For the text-containing cell, return its midpoint in (x, y) coordinate format. 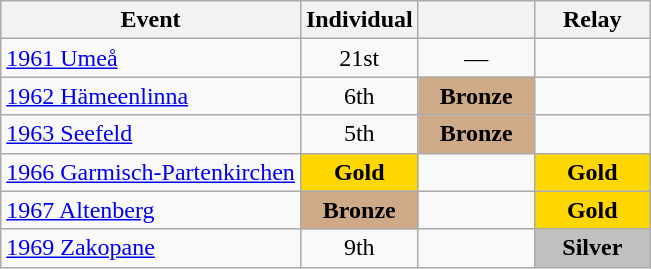
Relay (592, 20)
21st (359, 58)
Individual (359, 20)
Event (151, 20)
1969 Zakopane (151, 248)
1967 Altenberg (151, 210)
1962 Hämeenlinna (151, 96)
1963 Seefeld (151, 134)
— (476, 58)
1961 Umeå (151, 58)
Silver (592, 248)
5th (359, 134)
1966 Garmisch-Partenkirchen (151, 172)
6th (359, 96)
9th (359, 248)
